From the cell containing the given text, extract its center point as [X, Y] coordinate. 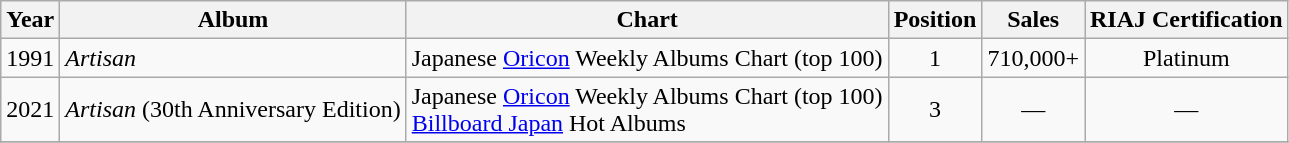
1991 [30, 58]
3 [935, 110]
Artisan (30th Anniversary Edition) [233, 110]
Position [935, 20]
Artisan [233, 58]
Platinum [1186, 58]
Year [30, 20]
Japanese Oricon Weekly Albums Chart (top 100) [647, 58]
Chart [647, 20]
Album [233, 20]
2021 [30, 110]
710,000+ [1034, 58]
Japanese Oricon Weekly Albums Chart (top 100)Billboard Japan Hot Albums [647, 110]
1 [935, 58]
RIAJ Certification [1186, 20]
Sales [1034, 20]
